Return [X, Y] of the center of cell containing provided text 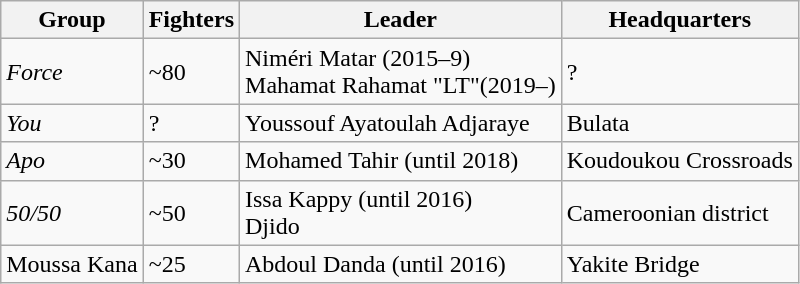
Moussa Kana [72, 264]
Bulata [680, 123]
Group [72, 20]
Koudoukou Crossroads [680, 161]
Youssouf Ayatoulah Adjaraye [401, 123]
Apo [72, 161]
~30 [191, 161]
Cameroonian district [680, 212]
~80 [191, 72]
~25 [191, 264]
Issa Kappy (until 2016)Djido [401, 212]
50/50 [72, 212]
Yakite Bridge [680, 264]
Niméri Matar (2015–9)Mahamat Rahamat "LT"(2019–) [401, 72]
~50 [191, 212]
Headquarters [680, 20]
You [72, 123]
Mohamed Tahir (until 2018) [401, 161]
Abdoul Danda (until 2016) [401, 264]
Force [72, 72]
Fighters [191, 20]
Leader [401, 20]
